Identify which cell holds the provided text, then report its [x, y] central coordinate. 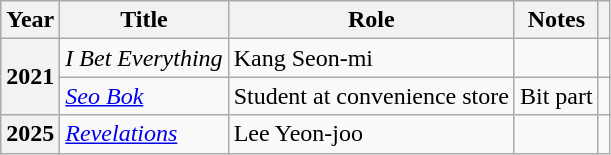
Kang Seon-mi [371, 58]
Bit part [556, 96]
Lee Yeon-joo [371, 134]
2025 [30, 134]
Student at convenience store [371, 96]
Role [371, 20]
Year [30, 20]
2021 [30, 77]
I Bet Everything [144, 58]
Notes [556, 20]
Revelations [144, 134]
Seo Bok [144, 96]
Title [144, 20]
